Locate the cell with the specified text and output its (x, y) center coordinate. 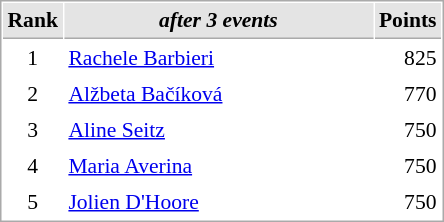
Maria Averina (218, 165)
3 (32, 129)
1 (32, 57)
4 (32, 165)
2 (32, 93)
Rachele Barbieri (218, 57)
5 (32, 201)
825 (408, 57)
770 (408, 93)
after 3 events (218, 21)
Points (408, 21)
Alžbeta Bačíková (218, 93)
Jolien D'Hoore (218, 201)
Rank (32, 21)
Aline Seitz (218, 129)
